Scan for the cell matching the given text and deliver its [X, Y] coordinate at center. 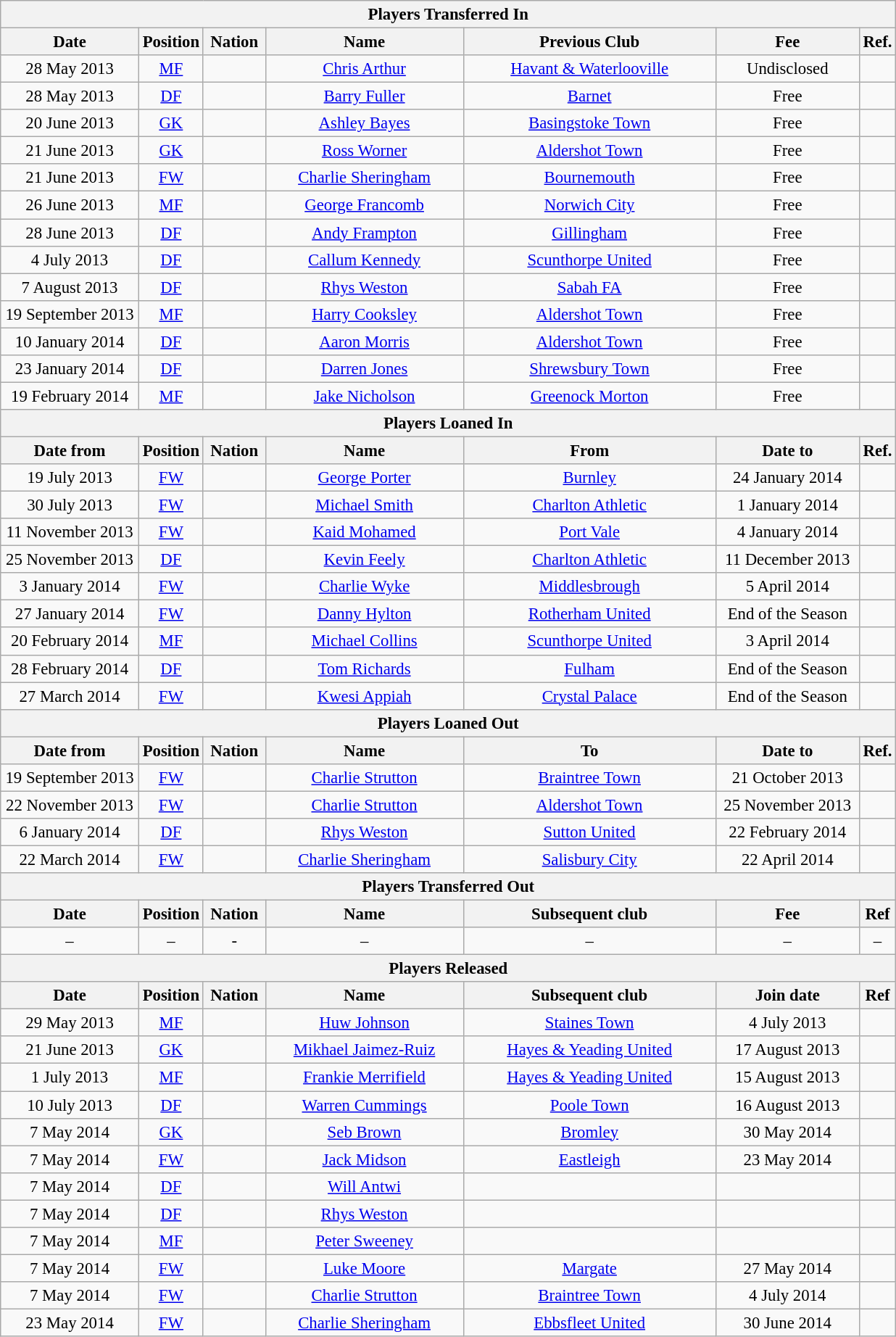
23 January 2014 [70, 369]
George Porter [364, 478]
Join date [787, 995]
Jack Midson [364, 1159]
Rotherham United [589, 614]
Ross Worner [364, 151]
Kevin Feely [364, 560]
28 February 2014 [70, 668]
Seb Brown [364, 1132]
Kwesi Appiah [364, 696]
Bromley [589, 1132]
Barry Fuller [364, 96]
30 July 2013 [70, 505]
Darren Jones [364, 369]
Andy Frampton [364, 233]
Charlie Wyke [364, 587]
Callum Kennedy [364, 260]
24 January 2014 [787, 478]
Kaid Mohamed [364, 532]
Warren Cummings [364, 1105]
Gillingham [589, 233]
Margate [589, 1268]
20 June 2013 [70, 123]
Mikhael Jaimez-Ruiz [364, 1051]
Sabah FA [589, 287]
15 August 2013 [787, 1077]
Poole Town [589, 1105]
27 March 2014 [70, 696]
Basingstoke Town [589, 123]
Tom Richards [364, 668]
29 May 2013 [70, 1023]
Luke Moore [364, 1268]
From [589, 450]
21 October 2013 [787, 778]
20 February 2014 [70, 642]
Danny Hylton [364, 614]
1 January 2014 [787, 505]
Burnley [589, 478]
Chris Arthur [364, 69]
Aaron Morris [364, 342]
Players Loaned In [448, 423]
Will Antwi [364, 1186]
11 November 2013 [70, 532]
Bournemouth [589, 178]
Ebbsfleet United [589, 1322]
Barnet [589, 96]
30 June 2014 [787, 1322]
Players Released [448, 969]
5 April 2014 [787, 587]
Players Loaned Out [448, 723]
22 March 2014 [70, 859]
George Francomb [364, 205]
Peter Sweeney [364, 1241]
Port Vale [589, 532]
4 July 2014 [787, 1296]
Players Transferred Out [448, 887]
Harry Cooksley [364, 314]
- [234, 941]
19 July 2013 [70, 478]
19 February 2014 [70, 396]
26 June 2013 [70, 205]
7 August 2013 [70, 287]
4 January 2014 [787, 532]
Salisbury City [589, 859]
Sutton United [589, 832]
Undisclosed [787, 69]
27 January 2014 [70, 614]
3 April 2014 [787, 642]
Fulham [589, 668]
Previous Club [589, 42]
Shrewsbury Town [589, 369]
Ashley Bayes [364, 123]
22 November 2013 [70, 805]
10 July 2013 [70, 1105]
6 January 2014 [70, 832]
Players Transferred In [448, 15]
10 January 2014 [70, 342]
Middlesbrough [589, 587]
27 May 2014 [787, 1268]
16 August 2013 [787, 1105]
Jake Nicholson [364, 396]
Frankie Merrifield [364, 1077]
22 February 2014 [787, 832]
30 May 2014 [787, 1132]
3 January 2014 [70, 587]
11 December 2013 [787, 560]
Staines Town [589, 1023]
Crystal Palace [589, 696]
Michael Smith [364, 505]
Greenock Morton [589, 396]
1 July 2013 [70, 1077]
Norwich City [589, 205]
17 August 2013 [787, 1051]
Huw Johnson [364, 1023]
28 June 2013 [70, 233]
Havant & Waterlooville [589, 69]
22 April 2014 [787, 859]
Eastleigh [589, 1159]
To [589, 750]
Michael Collins [364, 642]
